Output the (X, Y) coordinate of the center of the cell containing the given text.  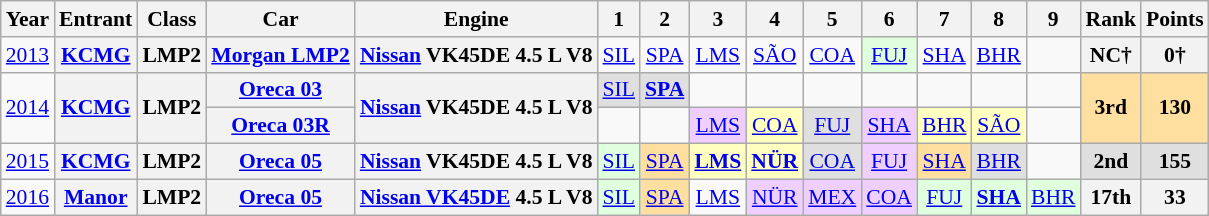
NC† (1112, 55)
130 (1175, 108)
155 (1175, 162)
2nd (1112, 162)
6 (889, 19)
Oreca 03 (280, 90)
Morgan LMP2 (280, 55)
2013 (28, 55)
9 (1054, 19)
8 (998, 19)
5 (832, 19)
7 (944, 19)
17th (1112, 197)
Rank (1112, 19)
Oreca 03R (280, 126)
0† (1175, 55)
2 (664, 19)
1 (620, 19)
MEX (832, 197)
Points (1175, 19)
Year (28, 19)
2016 (28, 197)
Entrant (96, 19)
Manor (96, 197)
Engine (476, 19)
3 (718, 19)
Class (172, 19)
33 (1175, 197)
2015 (28, 162)
2014 (28, 108)
3rd (1112, 108)
Car (280, 19)
4 (774, 19)
